Capture the cell that displays the provided text and extract its (x, y) central coordinate. 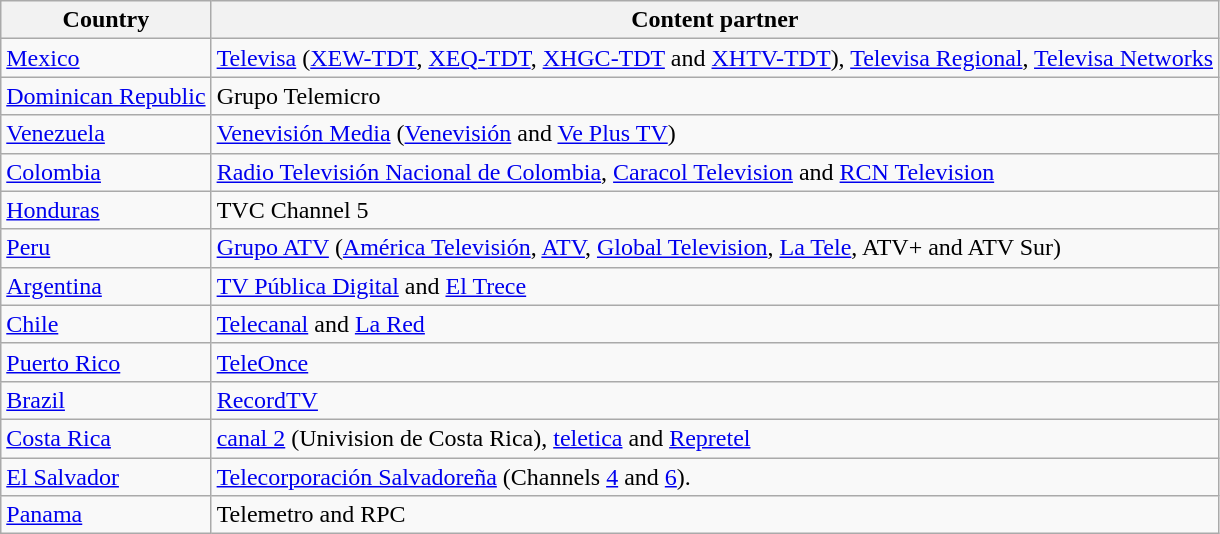
Chile (106, 324)
Panama (106, 515)
canal 2 (Univision de Costa Rica), teletica and Repretel (714, 438)
TeleOnce (714, 362)
Puerto Rico (106, 362)
TVC Channel 5 (714, 210)
Grupo ATV (América Televisión, ATV, Global Television, La Tele, ATV+ and ATV Sur) (714, 248)
Venevisión Media (Venevisión and Ve Plus TV) (714, 134)
El Salvador (106, 477)
Telemetro and RPC (714, 515)
Grupo Telemicro (714, 96)
Costa Rica (106, 438)
TV Pública Digital and El Trece (714, 286)
Content partner (714, 20)
Peru (106, 248)
RecordTV (714, 400)
Argentina (106, 286)
Brazil (106, 400)
Radio Televisión Nacional de Colombia, Caracol Television and RCN Television (714, 172)
Country (106, 20)
Televisa (XEW-TDT, XEQ-TDT, XHGC-TDT and XHTV-TDT), Televisa Regional, Televisa Networks (714, 58)
Honduras (106, 210)
Telecanal and La Red (714, 324)
Venezuela (106, 134)
Dominican Republic (106, 96)
Telecorporación Salvadoreña (Channels 4 and 6). (714, 477)
Colombia (106, 172)
Mexico (106, 58)
